Return (X, Y) of the center of cell containing provided text 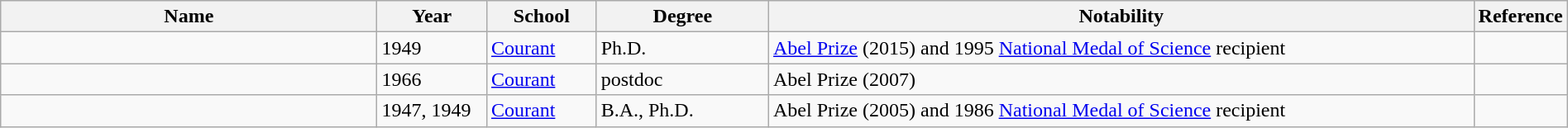
postdoc (682, 79)
Reference (1520, 17)
1966 (432, 79)
Abel Prize (2015) and 1995 National Medal of Science recipient (1121, 48)
Degree (682, 17)
Name (189, 17)
Ph.D. (682, 48)
Abel Prize (2007) (1121, 79)
Notability (1121, 17)
School (543, 17)
B.A., Ph.D. (682, 111)
Year (432, 17)
1949 (432, 48)
Abel Prize (2005) and 1986 National Medal of Science recipient (1121, 111)
1947, 1949 (432, 111)
